Provide the (X, Y) coordinate of the cell's center where the given text is located.  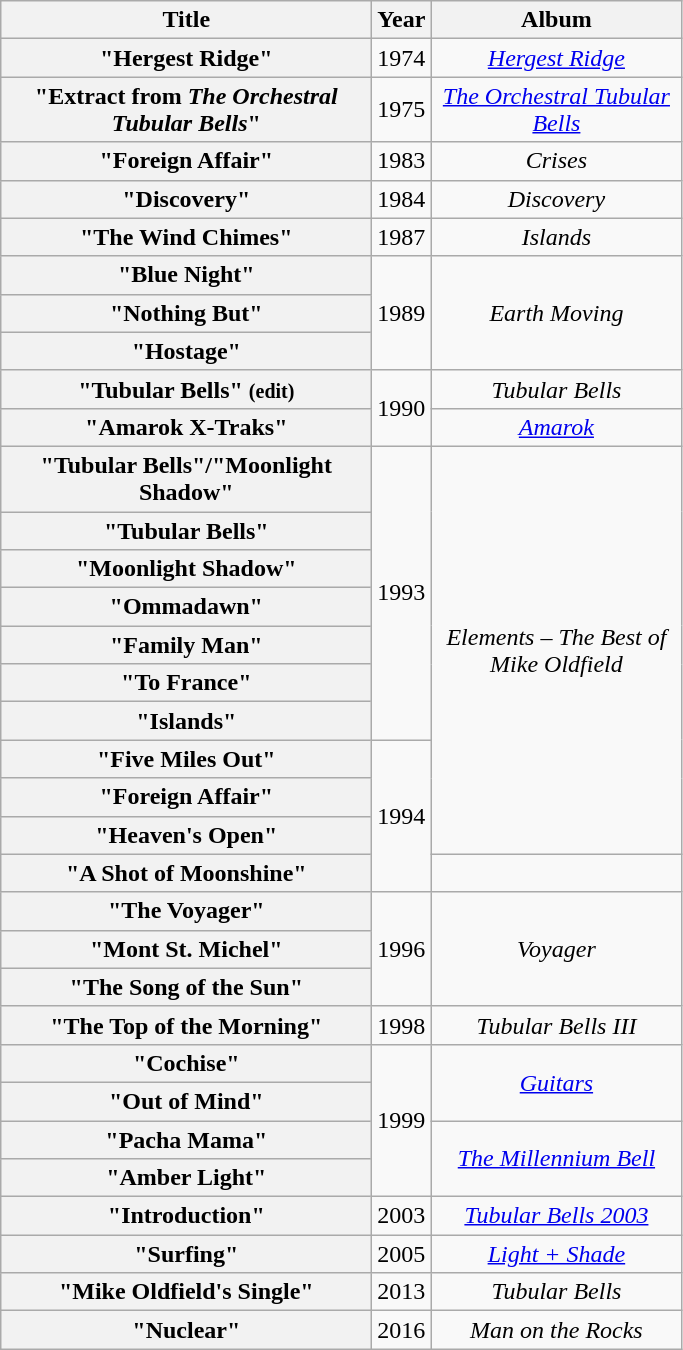
"The Top of the Morning" (186, 1025)
"Mike Oldfield's Single" (186, 1292)
2013 (402, 1292)
Tubular Bells 2003 (556, 1216)
The Orchestral Tubular Bells (556, 110)
Album (556, 20)
1990 (402, 408)
"Blue Night" (186, 275)
1993 (402, 592)
"Surfing" (186, 1254)
"Nuclear" (186, 1330)
"Out of Mind" (186, 1101)
Man on the Rocks (556, 1330)
1975 (402, 110)
"Family Man" (186, 645)
Guitars (556, 1082)
Hergest Ridge (556, 58)
"Five Miles Out" (186, 759)
"Introduction" (186, 1216)
"Amber Light" (186, 1178)
"Heaven's Open" (186, 835)
Tubular Bells III (556, 1025)
"Moonlight Shadow" (186, 569)
1987 (402, 237)
1983 (402, 161)
Voyager (556, 949)
2005 (402, 1254)
2016 (402, 1330)
"Ommadawn" (186, 607)
Crises (556, 161)
Earth Moving (556, 313)
"Mont St. Michel" (186, 949)
"Extract from The Orchestral Tubular Bells" (186, 110)
"Amarok X-Traks" (186, 427)
"Discovery" (186, 199)
"Tubular Bells"/"Moonlight Shadow" (186, 478)
1984 (402, 199)
"To France" (186, 683)
"Nothing But" (186, 313)
Amarok (556, 427)
"The Voyager" (186, 911)
"The Song of the Sun" (186, 987)
1999 (402, 1120)
The Millennium Bell (556, 1158)
1998 (402, 1025)
2003 (402, 1216)
1994 (402, 816)
"Tubular Bells" (186, 531)
1996 (402, 949)
"Tubular Bells" (edit) (186, 389)
Islands (556, 237)
Light + Shade (556, 1254)
1974 (402, 58)
"Hergest Ridge" (186, 58)
1989 (402, 313)
"Islands" (186, 721)
"A Shot of Moonshine" (186, 873)
"Hostage" (186, 351)
"Cochise" (186, 1063)
Discovery (556, 199)
"Pacha Mama" (186, 1139)
Year (402, 20)
Elements – The Best of Mike Oldfield (556, 650)
Title (186, 20)
"The Wind Chimes" (186, 237)
